Capture the cell that displays the provided text and extract its [X, Y] central coordinate. 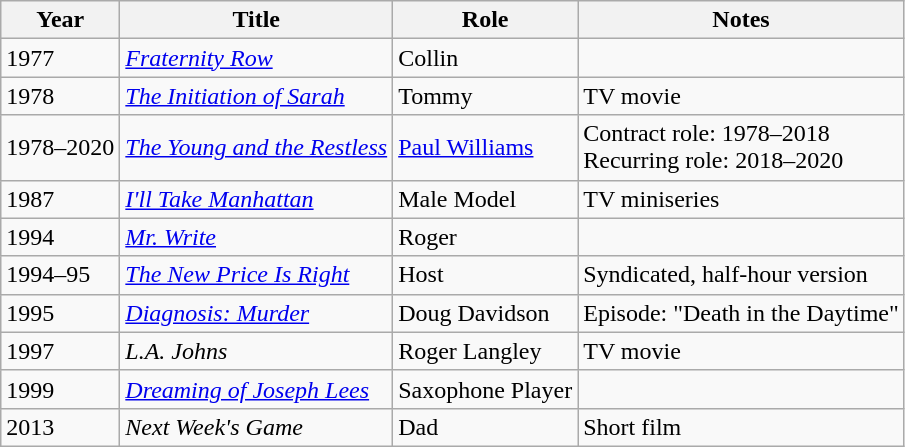
Doug Davidson [486, 313]
Collin [486, 58]
Next Week's Game [256, 427]
The Young and the Restless [256, 148]
Dad [486, 427]
Male Model [486, 199]
Syndicated, half-hour version [742, 275]
1977 [60, 58]
The New Price Is Right [256, 275]
L.A. Johns [256, 351]
Year [60, 20]
Mr. Write [256, 237]
The Initiation of Sarah [256, 96]
1997 [60, 351]
1978–2020 [60, 148]
Role [486, 20]
I'll Take Manhattan [256, 199]
1995 [60, 313]
1987 [60, 199]
Roger Langley [486, 351]
Saxophone Player [486, 389]
Notes [742, 20]
1994–95 [60, 275]
1999 [60, 389]
Roger [486, 237]
1978 [60, 96]
Episode: "Death in the Daytime" [742, 313]
Contract role: 1978–2018 Recurring role: 2018–2020 [742, 148]
Host [486, 275]
Tommy [486, 96]
TV miniseries [742, 199]
Fraternity Row [256, 58]
Diagnosis: Murder [256, 313]
2013 [60, 427]
1994 [60, 237]
Short film [742, 427]
Title [256, 20]
Paul Williams [486, 148]
Dreaming of Joseph Lees [256, 389]
